Capture the cell that displays the provided text and extract its [X, Y] central coordinate. 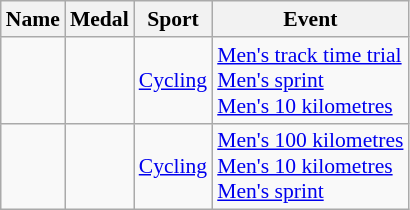
Name [33, 19]
Sport [173, 19]
Event [310, 19]
Medal [100, 19]
Men's track time trialMen's sprintMen's 10 kilometres [310, 80]
Men's 100 kilometresMen's 10 kilometresMen's sprint [310, 166]
